Capture the cell that displays the provided text and extract its (x, y) central coordinate. 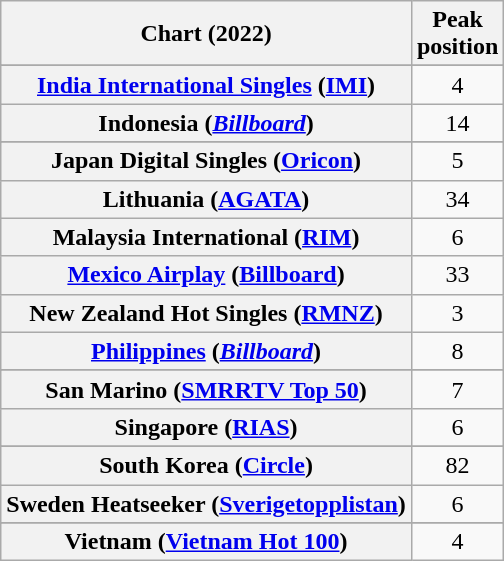
Lithuania (AGATA) (206, 199)
82 (457, 465)
Philippines (Billboard) (206, 351)
Chart (2022) (206, 34)
Japan Digital Singles (Oricon) (206, 161)
33 (457, 275)
Vietnam (Vietnam Hot 100) (206, 542)
14 (457, 123)
Mexico Airplay (Billboard) (206, 275)
New Zealand Hot Singles (RMNZ) (206, 313)
San Marino (SMRRTV Top 50) (206, 389)
Singapore (RIAS) (206, 427)
Sweden Heatseeker (Sverigetopplistan) (206, 503)
3 (457, 313)
34 (457, 199)
5 (457, 161)
India International Singles (IMI) (206, 85)
South Korea (Circle) (206, 465)
Peakposition (457, 34)
Indonesia (Billboard) (206, 123)
8 (457, 351)
7 (457, 389)
Malaysia International (RIM) (206, 237)
